For the text-containing cell, return its midpoint in (x, y) coordinate format. 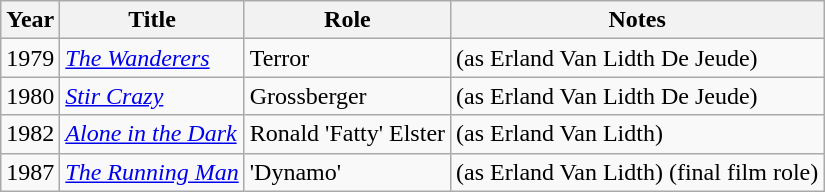
Role (347, 20)
1987 (30, 172)
Terror (347, 58)
1982 (30, 134)
1980 (30, 96)
Alone in the Dark (152, 134)
'Dynamo' (347, 172)
(as Erland Van Lidth) (638, 134)
The Wanderers (152, 58)
Title (152, 20)
Ronald 'Fatty' Elster (347, 134)
1979 (30, 58)
Year (30, 20)
(as Erland Van Lidth) (final film role) (638, 172)
Grossberger (347, 96)
The Running Man (152, 172)
Notes (638, 20)
Stir Crazy (152, 96)
